Search for the cell housing the specified text and yield its [X, Y] center coordinate. 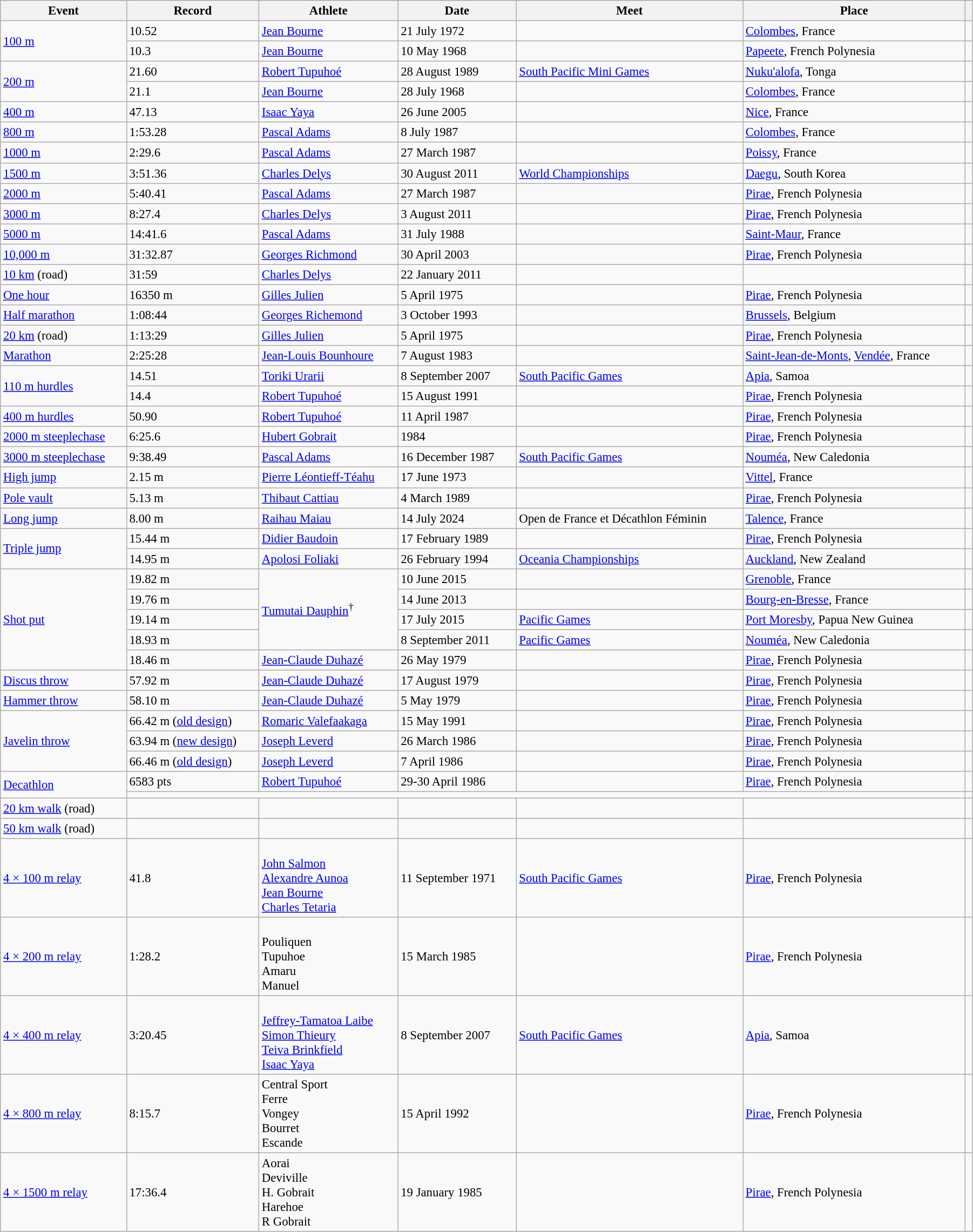
Jean-Louis Bounhoure [328, 356]
50 km walk (road) [64, 828]
21.1 [192, 92]
4 March 1989 [457, 498]
2.15 m [192, 478]
31:32.87 [192, 254]
4 × 200 m relay [64, 956]
Long jump [64, 518]
15 April 1992 [457, 1114]
17 June 1973 [457, 478]
26 February 1994 [457, 559]
3 August 2011 [457, 214]
31:59 [192, 275]
Grenoble, France [854, 579]
Central SportFerreVongeyBourretEscande [328, 1114]
58.10 m [192, 701]
Place [854, 11]
16 December 1987 [457, 457]
1984 [457, 437]
16350 m [192, 295]
Auckland, New Zealand [854, 559]
John SalmonAlexandre AunoaJean BourneCharles Tetaria [328, 878]
20 km walk (road) [64, 808]
Athlete [328, 11]
17 February 1989 [457, 538]
8.00 m [192, 518]
1:53.28 [192, 132]
26 March 1986 [457, 741]
14 June 2013 [457, 599]
1:28.2 [192, 956]
2000 m steeplechase [64, 437]
10.52 [192, 31]
1500 m [64, 173]
Didier Baudoin [328, 538]
Thibaut Cattiau [328, 498]
Port Moresby, Papua New Guinea [854, 620]
31 July 1988 [457, 234]
100 m [64, 41]
One hour [64, 295]
15 May 1991 [457, 721]
14:41.6 [192, 234]
PouliquenTupuhoeAmaruManuel [328, 956]
Talence, France [854, 518]
Saint-Maur, France [854, 234]
18.93 m [192, 640]
14.51 [192, 376]
8:27.4 [192, 214]
19.82 m [192, 579]
10 May 1968 [457, 51]
10 km (road) [64, 275]
17:36.4 [192, 1192]
4 × 400 m relay [64, 1035]
21.60 [192, 72]
66.42 m (old design) [192, 721]
5000 m [64, 234]
Event [64, 11]
4 × 1500 m relay [64, 1192]
63.94 m (new design) [192, 741]
Shot put [64, 620]
Georges Richemond [328, 315]
57.92 m [192, 681]
22 January 2011 [457, 275]
10,000 m [64, 254]
Daegu, South Korea [854, 173]
28 August 1989 [457, 72]
3:20.45 [192, 1035]
110 m hurdles [64, 387]
7 August 1983 [457, 356]
10.3 [192, 51]
Apolosi Foliaki [328, 559]
7 April 1986 [457, 762]
66.46 m (old design) [192, 762]
26 May 1979 [457, 660]
6583 pts [192, 782]
4 × 800 m relay [64, 1114]
29-30 April 1986 [457, 782]
400 m hurdles [64, 417]
14.4 [192, 396]
3 October 1993 [457, 315]
19 January 1985 [457, 1192]
50.90 [192, 417]
Date [457, 11]
5:40.41 [192, 193]
Hubert Gobrait [328, 437]
Bourg-en-Bresse, France [854, 599]
Brussels, Belgium [854, 315]
30 August 2011 [457, 173]
800 m [64, 132]
2:29.6 [192, 153]
Papeete, French Polynesia [854, 51]
18.46 m [192, 660]
3000 m [64, 214]
High jump [64, 478]
47.13 [192, 112]
1000 m [64, 153]
Romaric Valefaakaga [328, 721]
AoraiDevivilleH. GobraitHarehoeR Gobrait [328, 1192]
Marathon [64, 356]
21 July 1972 [457, 31]
17 August 1979 [457, 681]
Triple jump [64, 549]
Raihau Maiau [328, 518]
Discus throw [64, 681]
Record [192, 11]
200 m [64, 82]
Georges Richmond [328, 254]
28 July 1968 [457, 92]
15 August 1991 [457, 396]
Pierre Léontieff-Téahu [328, 478]
11 September 1971 [457, 878]
Toriki Urarii [328, 376]
Saint-Jean-de-Monts, Vendée, France [854, 356]
Meet [630, 11]
15 March 1985 [457, 956]
1:13:29 [192, 335]
6:25.6 [192, 437]
8 September 2011 [457, 640]
41.8 [192, 878]
Jeffrey-Tamatoa LaibeSimon ThieuryTeiva BrinkfieldIsaac Yaya [328, 1035]
2000 m [64, 193]
3:51.36 [192, 173]
South Pacific Mini Games [630, 72]
Hammer throw [64, 701]
Nuku'alofa, Tonga [854, 72]
14 July 2024 [457, 518]
19.76 m [192, 599]
11 April 1987 [457, 417]
4 × 100 m relay [64, 878]
3000 m steeplechase [64, 457]
8 July 1987 [457, 132]
Decathlon [64, 785]
Isaac Yaya [328, 112]
Vittel, France [854, 478]
19.14 m [192, 620]
9:38.49 [192, 457]
14.95 m [192, 559]
Oceania Championships [630, 559]
20 km (road) [64, 335]
Poissy, France [854, 153]
1:08:44 [192, 315]
Half marathon [64, 315]
15.44 m [192, 538]
World Championships [630, 173]
2:25:28 [192, 356]
Pole vault [64, 498]
Open de France et Décathlon Féminin [630, 518]
8:15.7 [192, 1114]
26 June 2005 [457, 112]
Tumutai Dauphin† [328, 610]
5 May 1979 [457, 701]
400 m [64, 112]
Javelin throw [64, 742]
17 July 2015 [457, 620]
30 April 2003 [457, 254]
10 June 2015 [457, 579]
Nice, France [854, 112]
5.13 m [192, 498]
